Provide the (x, y) coordinate of the cell's center where the given text is located.  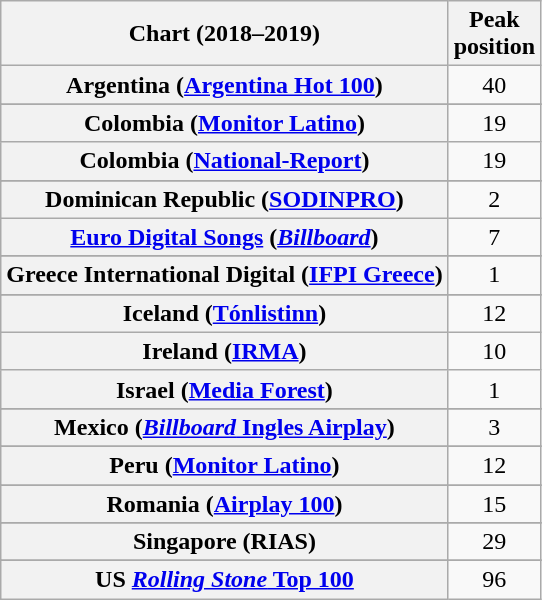
Chart (2018–2019) (224, 34)
2 (494, 199)
96 (494, 580)
3 (494, 427)
Colombia (National-Report) (224, 161)
Peakposition (494, 34)
7 (494, 237)
Argentina (Argentina Hot 100) (224, 85)
Colombia (Monitor Latino) (224, 123)
Romania (Airplay 100) (224, 503)
US Rolling Stone Top 100 (224, 580)
Peru (Monitor Latino) (224, 465)
40 (494, 85)
Iceland (Tónlistinn) (224, 313)
Mexico (Billboard Ingles Airplay) (224, 427)
Euro Digital Songs (Billboard) (224, 237)
Israel (Media Forest) (224, 389)
Ireland (IRMA) (224, 351)
29 (494, 542)
15 (494, 503)
Dominican Republic (SODINPRO) (224, 199)
Greece International Digital (IFPI Greece) (224, 275)
Singapore (RIAS) (224, 542)
10 (494, 351)
